From the cell containing the given text, extract its center point as [x, y] coordinate. 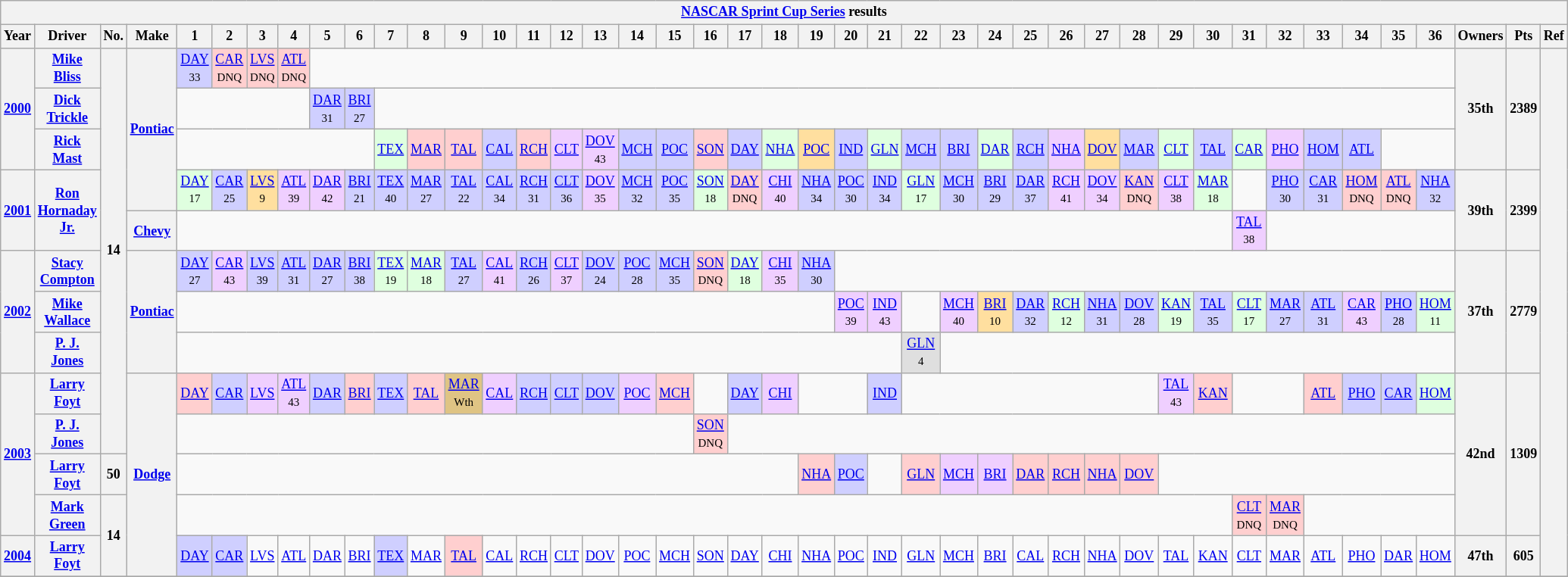
BRI10 [995, 312]
TAL43 [1176, 393]
29 [1176, 36]
17 [745, 36]
Rick Mast [67, 149]
9 [464, 36]
DOV24 [600, 271]
22 [921, 36]
30 [1213, 36]
POC39 [851, 312]
DAY18 [745, 271]
RCH26 [534, 271]
2399 [1524, 211]
Mike Bliss [67, 68]
36 [1435, 36]
PHO30 [1285, 190]
LVSDNQ [262, 68]
GLN4 [921, 353]
DAY17 [195, 190]
ATL43 [294, 393]
Owners [1480, 36]
TAL35 [1213, 312]
CLT17 [1249, 312]
MCH32 [637, 190]
PHO28 [1398, 312]
TAL38 [1249, 231]
12 [567, 36]
18 [780, 36]
NHA34 [817, 190]
RCH41 [1067, 190]
Mike Wallace [67, 312]
CLT36 [567, 190]
TEX40 [391, 190]
RCH31 [534, 190]
DAYDNQ [745, 190]
25 [1030, 36]
19 [817, 36]
MCH40 [959, 312]
605 [1524, 556]
NHA30 [817, 271]
CAR31 [1323, 190]
Driver [67, 36]
28 [1139, 36]
ATL39 [294, 190]
LVS9 [262, 190]
35th [1480, 109]
DOV35 [600, 190]
KAN19 [1176, 312]
NHA31 [1102, 312]
26 [1067, 36]
2001 [18, 211]
DOV43 [600, 149]
37th [1480, 312]
KANDNQ [1139, 190]
2779 [1524, 312]
3 [262, 36]
13 [600, 36]
2 [230, 36]
NASCAR Sprint Cup Series results [784, 12]
MARWth [464, 393]
CHI35 [780, 271]
DAR37 [1030, 190]
RCH12 [1067, 312]
BRI29 [995, 190]
MARDNQ [1285, 515]
POC30 [851, 190]
47th [1480, 556]
Year [18, 36]
IND43 [885, 312]
DOV34 [1102, 190]
35 [1398, 36]
50 [114, 475]
BRI27 [359, 109]
21 [885, 36]
NHA32 [1435, 190]
DAY33 [195, 68]
TAL27 [464, 271]
MCH30 [959, 190]
Pts [1524, 36]
DOV28 [1139, 312]
CAL34 [500, 190]
BRI38 [359, 271]
2002 [18, 312]
HOM11 [1435, 312]
39th [1480, 211]
7 [391, 36]
27 [1102, 36]
LVS39 [262, 271]
1309 [1524, 454]
42nd [1480, 454]
8 [426, 36]
No. [114, 36]
TEX19 [391, 271]
1 [195, 36]
31 [1249, 36]
32 [1285, 36]
Stacy Compton [67, 271]
CHI40 [780, 190]
TAL22 [464, 190]
23 [959, 36]
BRI21 [359, 190]
MCH35 [675, 271]
33 [1323, 36]
5 [327, 36]
15 [675, 36]
6 [359, 36]
DAR42 [327, 190]
2004 [18, 556]
2000 [18, 109]
DAY27 [195, 271]
Ron Hornaday Jr. [67, 211]
SON18 [711, 190]
2003 [18, 454]
16 [711, 36]
4 [294, 36]
CAR25 [230, 190]
DAR27 [327, 271]
GLN17 [921, 190]
CLT37 [567, 271]
Dodge [151, 474]
DAR31 [327, 109]
POC35 [675, 190]
11 [534, 36]
CAL41 [500, 271]
Ref [1554, 36]
HOMDNQ [1362, 190]
10 [500, 36]
Make [151, 36]
20 [851, 36]
CARDNQ [230, 68]
DAR32 [1030, 312]
CLTDNQ [1249, 515]
CLT38 [1176, 190]
2389 [1524, 109]
Mark Green [67, 515]
24 [995, 36]
POC28 [637, 271]
Dick Trickle [67, 109]
Chevy [151, 231]
IND34 [885, 190]
34 [1362, 36]
